Pinpoint the cell where the given text exists, returning its [X, Y] midpoint coordinate. 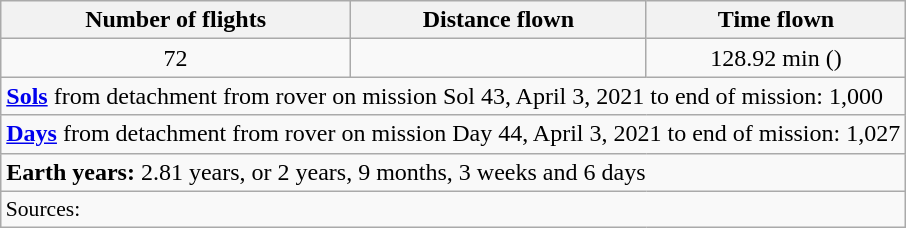
Earth years: 2.81 years, or 2 years, 9 months, 3 weeks and 6 days [454, 172]
Sols from detachment from rover on mission Sol 43, April 3, 2021 to end of mission: 1,000 [454, 96]
Distance flown [498, 20]
Sources: [454, 209]
72 [176, 58]
Days from detachment from rover on mission Day 44, April 3, 2021 to end of mission: 1,027 [454, 134]
128.92 min () [776, 58]
Number of flights [176, 20]
Time flown [776, 20]
